Search for the cell housing the specified text and yield its [x, y] center coordinate. 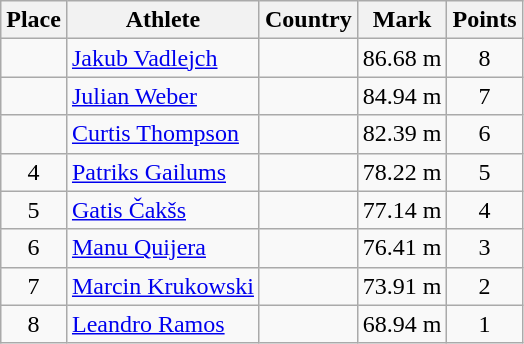
Country [308, 20]
73.91 m [402, 286]
Mark [402, 20]
Points [484, 20]
1 [484, 324]
86.68 m [402, 58]
Jakub Vadlejch [162, 58]
76.41 m [402, 248]
Athlete [162, 20]
84.94 m [402, 96]
68.94 m [402, 324]
Curtis Thompson [162, 134]
77.14 m [402, 210]
Gatis Čakšs [162, 210]
Julian Weber [162, 96]
82.39 m [402, 134]
Marcin Krukowski [162, 286]
Manu Quijera [162, 248]
78.22 m [402, 172]
3 [484, 248]
2 [484, 286]
Leandro Ramos [162, 324]
Patriks Gailums [162, 172]
Place [34, 20]
